Detect which cell encompasses the target text, then output its [x, y] center coordinate. 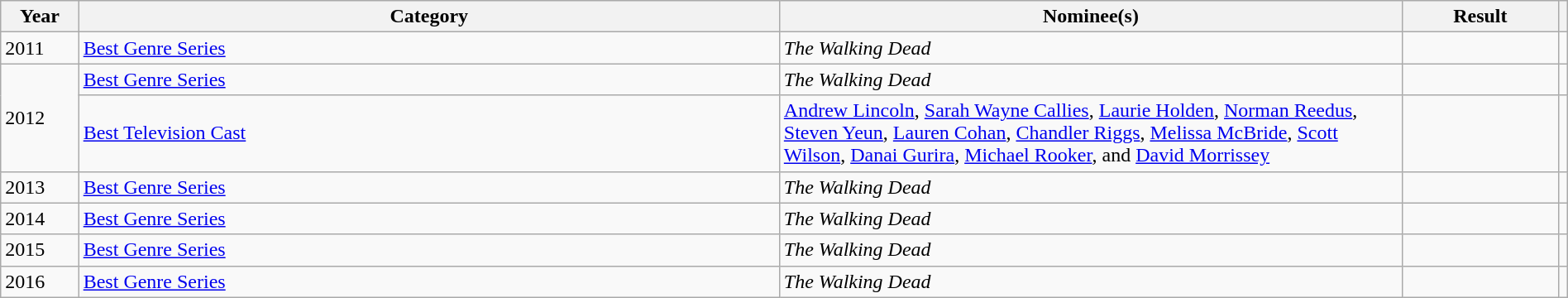
2011 [40, 48]
Nominee(s) [1090, 17]
2016 [40, 281]
Year [40, 17]
2013 [40, 187]
Category [428, 17]
2014 [40, 219]
Best Television Cast [428, 133]
Result [1480, 17]
2012 [40, 118]
2015 [40, 250]
